Capture the cell that displays the provided text and extract its (X, Y) central coordinate. 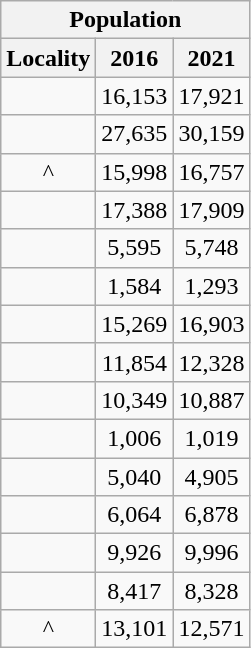
16,757 (212, 172)
6,064 (134, 515)
8,417 (134, 591)
1,006 (134, 438)
10,887 (212, 400)
1,584 (134, 286)
16,153 (134, 96)
Locality (48, 58)
15,998 (134, 172)
8,328 (212, 591)
6,878 (212, 515)
27,635 (134, 134)
12,328 (212, 362)
17,909 (212, 210)
5,040 (134, 477)
16,903 (212, 324)
17,388 (134, 210)
10,349 (134, 400)
5,595 (134, 248)
4,905 (212, 477)
Population (126, 20)
1,019 (212, 438)
30,159 (212, 134)
2021 (212, 58)
1,293 (212, 286)
17,921 (212, 96)
5,748 (212, 248)
13,101 (134, 629)
2016 (134, 58)
9,926 (134, 553)
9,996 (212, 553)
11,854 (134, 362)
15,269 (134, 324)
12,571 (212, 629)
